Return (X, Y) of the center of cell containing provided text 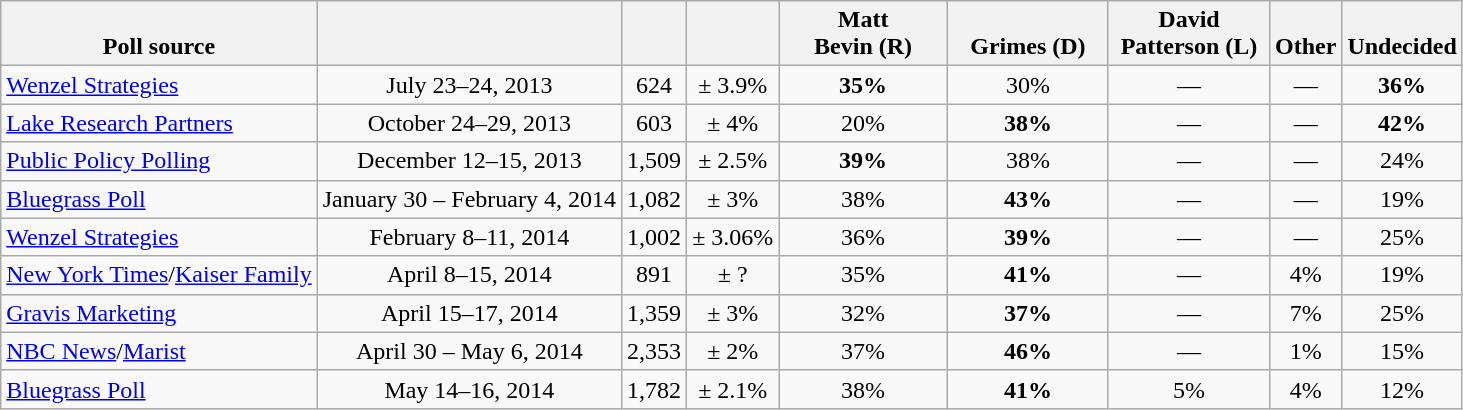
603 (654, 123)
1,082 (654, 199)
New York Times/Kaiser Family (159, 275)
± 2.5% (733, 161)
Gravis Marketing (159, 313)
624 (654, 85)
46% (1028, 351)
1,359 (654, 313)
± 4% (733, 123)
1% (1306, 351)
February 8–11, 2014 (469, 237)
15% (1402, 351)
7% (1306, 313)
Poll source (159, 34)
Other (1306, 34)
± 3.9% (733, 85)
24% (1402, 161)
20% (864, 123)
Grimes (D) (1028, 34)
12% (1402, 389)
± 2.1% (733, 389)
April 30 – May 6, 2014 (469, 351)
5% (1188, 389)
32% (864, 313)
December 12–15, 2013 (469, 161)
1,509 (654, 161)
1,782 (654, 389)
DavidPatterson (L) (1188, 34)
± ? (733, 275)
October 24–29, 2013 (469, 123)
April 8–15, 2014 (469, 275)
January 30 – February 4, 2014 (469, 199)
April 15–17, 2014 (469, 313)
± 3.06% (733, 237)
May 14–16, 2014 (469, 389)
July 23–24, 2013 (469, 85)
891 (654, 275)
2,353 (654, 351)
43% (1028, 199)
NBC News/Marist (159, 351)
MattBevin (R) (864, 34)
1,002 (654, 237)
42% (1402, 123)
Undecided (1402, 34)
± 2% (733, 351)
30% (1028, 85)
Public Policy Polling (159, 161)
Lake Research Partners (159, 123)
